Provide the (X, Y) coordinate of the cell's center where the given text is located.  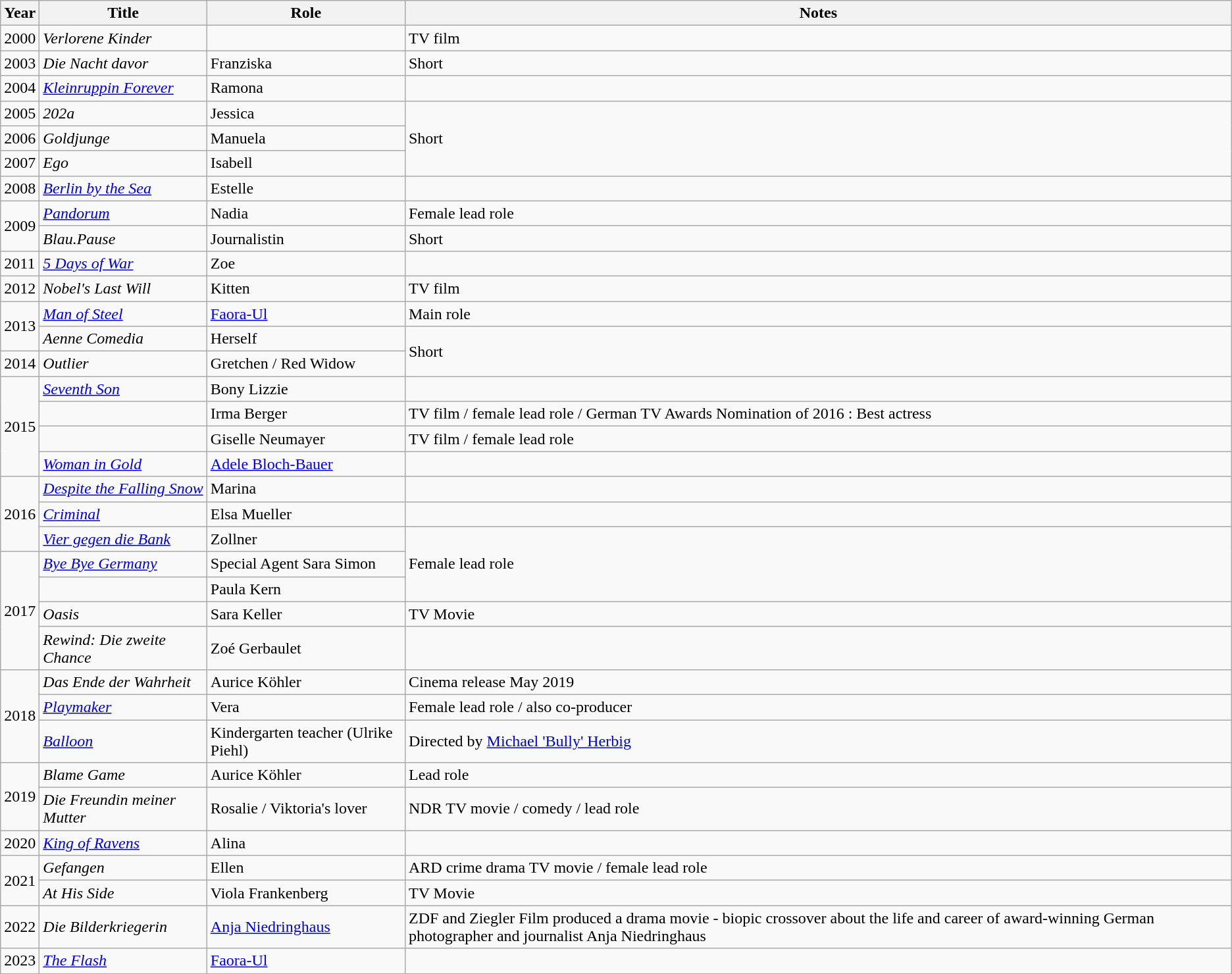
Irma Berger (305, 414)
2014 (20, 364)
Die Freundin meiner Mutter (123, 809)
2007 (20, 163)
Role (305, 13)
Nobel's Last Will (123, 288)
Blau.Pause (123, 238)
2006 (20, 138)
Alina (305, 843)
NDR TV movie / comedy / lead role (818, 809)
Man of Steel (123, 314)
Das Ende der Wahrheit (123, 682)
Woman in Gold (123, 464)
TV film / female lead role / German TV Awards Nomination of 2016 : Best actress (818, 414)
Estelle (305, 188)
Title (123, 13)
Rewind: Die zweite Chance (123, 648)
Franziska (305, 63)
Ramona (305, 88)
Pandorum (123, 213)
Die Bilderkriegerin (123, 927)
Balloon (123, 741)
TV film / female lead role (818, 439)
Bye Bye Germany (123, 564)
Directed by Michael 'Bully' Herbig (818, 741)
Zollner (305, 539)
Seventh Son (123, 389)
Despite the Falling Snow (123, 489)
2000 (20, 38)
2018 (20, 716)
2023 (20, 961)
2003 (20, 63)
Rosalie / Viktoria's lover (305, 809)
At His Side (123, 893)
Jessica (305, 113)
The Flash (123, 961)
Marina (305, 489)
Goldjunge (123, 138)
Kleinruppin Forever (123, 88)
Gretchen / Red Widow (305, 364)
Isabell (305, 163)
Notes (818, 13)
Vera (305, 707)
Bony Lizzie (305, 389)
2020 (20, 843)
2011 (20, 263)
2008 (20, 188)
2015 (20, 426)
5 Days of War (123, 263)
Zoe (305, 263)
Paula Kern (305, 589)
Outlier (123, 364)
Kitten (305, 288)
Vier gegen die Bank (123, 539)
2017 (20, 611)
Blame Game (123, 775)
Die Nacht davor (123, 63)
Kindergarten teacher (Ulrike Piehl) (305, 741)
Adele Bloch-Bauer (305, 464)
202a (123, 113)
2005 (20, 113)
2022 (20, 927)
Berlin by the Sea (123, 188)
Journalistin (305, 238)
Viola Frankenberg (305, 893)
Giselle Neumayer (305, 439)
Aenne Comedia (123, 339)
Special Agent Sara Simon (305, 564)
Verlorene Kinder (123, 38)
Manuela (305, 138)
Lead role (818, 775)
Elsa Mueller (305, 514)
2019 (20, 796)
Criminal (123, 514)
Sara Keller (305, 614)
2013 (20, 326)
2021 (20, 881)
Cinema release May 2019 (818, 682)
Zoé Gerbaulet (305, 648)
Herself (305, 339)
2012 (20, 288)
King of Ravens (123, 843)
Year (20, 13)
Oasis (123, 614)
ARD crime drama TV movie / female lead role (818, 868)
2016 (20, 514)
2004 (20, 88)
Anja Niedringhaus (305, 927)
Ego (123, 163)
Gefangen (123, 868)
2009 (20, 226)
Playmaker (123, 707)
Ellen (305, 868)
Main role (818, 314)
Female lead role / also co-producer (818, 707)
Nadia (305, 213)
